Detect which cell encompasses the target text, then output its [X, Y] center coordinate. 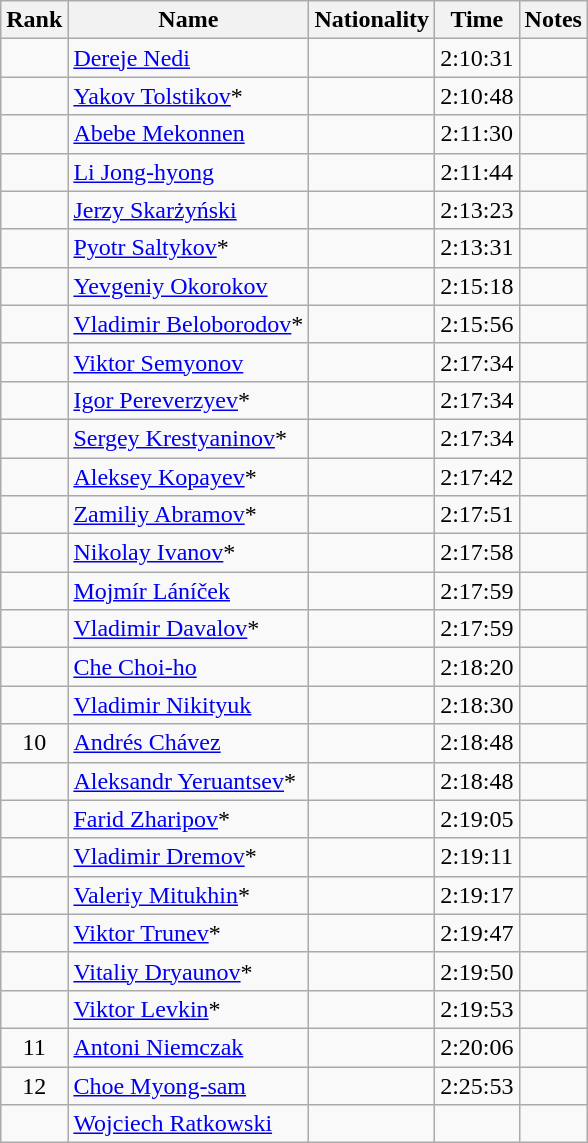
2:10:48 [477, 96]
Nationality [372, 20]
2:13:31 [477, 248]
Yakov Tolstikov* [188, 96]
2:19:05 [477, 819]
2:11:44 [477, 172]
2:13:23 [477, 210]
Choe Myong-sam [188, 1085]
Antoni Niemczak [188, 1047]
Aleksey Kopayev* [188, 477]
2:18:20 [477, 667]
Dereje Nedi [188, 58]
Nikolay Ivanov* [188, 553]
Viktor Levkin* [188, 1009]
Igor Pereverzyev* [188, 400]
Sergey Krestyaninov* [188, 438]
2:17:58 [477, 553]
Notes [553, 20]
Aleksandr Yeruantsev* [188, 781]
Pyotr Saltykov* [188, 248]
12 [34, 1085]
Vladimir Beloborodov* [188, 324]
Viktor Trunev* [188, 933]
2:18:30 [477, 705]
Valeriy Mitukhin* [188, 895]
Vladimir Dremov* [188, 857]
2:19:11 [477, 857]
Che Choi-ho [188, 667]
2:25:53 [477, 1085]
Mojmír Láníček [188, 591]
10 [34, 743]
2:19:53 [477, 1009]
2:15:18 [477, 286]
Viktor Semyonov [188, 362]
2:15:56 [477, 324]
11 [34, 1047]
Time [477, 20]
Vladimir Nikityuk [188, 705]
2:19:47 [477, 933]
Abebe Mekonnen [188, 134]
2:19:50 [477, 971]
Wojciech Ratkowski [188, 1124]
2:17:42 [477, 477]
2:19:17 [477, 895]
Yevgeniy Okorokov [188, 286]
2:17:51 [477, 515]
2:10:31 [477, 58]
Li Jong-hyong [188, 172]
Vladimir Davalov* [188, 629]
Jerzy Skarżyński [188, 210]
2:11:30 [477, 134]
Vitaliy Dryaunov* [188, 971]
Rank [34, 20]
Name [188, 20]
Andrés Chávez [188, 743]
2:20:06 [477, 1047]
Farid Zharipov* [188, 819]
Zamiliy Abramov* [188, 515]
